Return the (x, y) coordinate for the center point of the cell that contains the specified text.  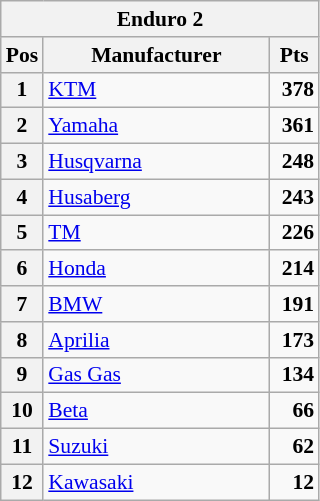
Pos (22, 55)
134 (294, 375)
5 (22, 233)
Husaberg (156, 197)
Beta (156, 411)
248 (294, 162)
226 (294, 233)
2 (22, 126)
Husqvarna (156, 162)
6 (22, 269)
378 (294, 90)
9 (22, 375)
191 (294, 304)
10 (22, 411)
243 (294, 197)
Kawasaki (156, 482)
361 (294, 126)
214 (294, 269)
Suzuki (156, 447)
11 (22, 447)
Yamaha (156, 126)
62 (294, 447)
4 (22, 197)
Gas Gas (156, 375)
Enduro 2 (160, 19)
Aprilia (156, 340)
TM (156, 233)
173 (294, 340)
Manufacturer (156, 55)
7 (22, 304)
KTM (156, 90)
BMW (156, 304)
8 (22, 340)
Pts (294, 55)
1 (22, 90)
66 (294, 411)
3 (22, 162)
Honda (156, 269)
